Extract the (x, y) coordinate from the center of the cell holding the provided text.  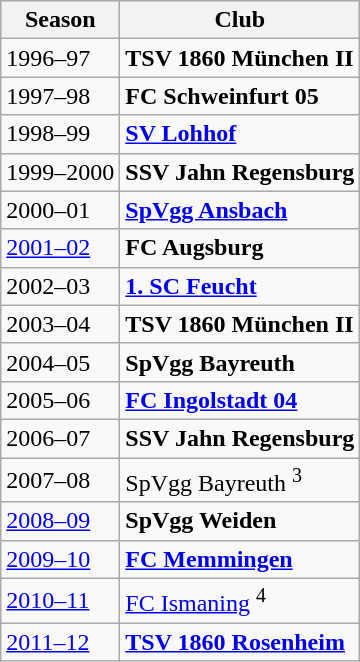
SpVgg Ansbach (240, 210)
Season (60, 20)
FC Ingolstadt 04 (240, 400)
TSV 1860 Rosenheim (240, 642)
2011–12 (60, 642)
2001–02 (60, 248)
2008–09 (60, 521)
2006–07 (60, 438)
1999–2000 (60, 172)
Club (240, 20)
2002–03 (60, 286)
2010–11 (60, 600)
1998–99 (60, 134)
SpVgg Bayreuth 3 (240, 480)
2004–05 (60, 362)
1. SC Feucht (240, 286)
2000–01 (60, 210)
FC Augsburg (240, 248)
2009–10 (60, 559)
SpVgg Bayreuth (240, 362)
1997–98 (60, 96)
2007–08 (60, 480)
2003–04 (60, 324)
FC Memmingen (240, 559)
SpVgg Weiden (240, 521)
SV Lohhof (240, 134)
2005–06 (60, 400)
1996–97 (60, 58)
FC Schweinfurt 05 (240, 96)
FC Ismaning 4 (240, 600)
